Pinpoint the cell where the given text exists, returning its [X, Y] midpoint coordinate. 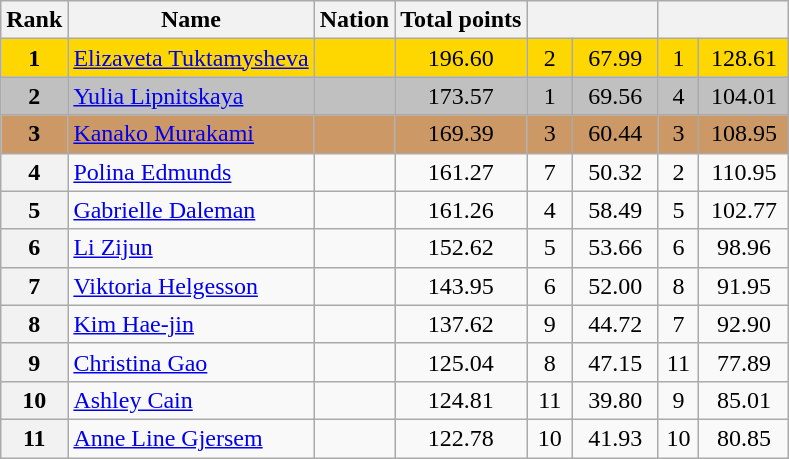
69.56 [616, 96]
108.95 [744, 134]
52.00 [616, 286]
58.49 [616, 210]
143.95 [461, 286]
152.62 [461, 248]
85.01 [744, 400]
125.04 [461, 362]
137.62 [461, 324]
110.95 [744, 172]
102.77 [744, 210]
44.72 [616, 324]
39.80 [616, 400]
Kim Hae-jin [191, 324]
173.57 [461, 96]
122.78 [461, 438]
67.99 [616, 58]
128.61 [744, 58]
Elizaveta Tuktamysheva [191, 58]
Kanako Murakami [191, 134]
41.93 [616, 438]
Anne Line Gjersem [191, 438]
104.01 [744, 96]
53.66 [616, 248]
Gabrielle Daleman [191, 210]
124.81 [461, 400]
196.60 [461, 58]
92.90 [744, 324]
161.27 [461, 172]
60.44 [616, 134]
77.89 [744, 362]
Li Zijun [191, 248]
161.26 [461, 210]
Nation [354, 20]
98.96 [744, 248]
47.15 [616, 362]
Viktoria Helgesson [191, 286]
169.39 [461, 134]
80.85 [744, 438]
Rank [34, 20]
Ashley Cain [191, 400]
Polina Edmunds [191, 172]
50.32 [616, 172]
Name [191, 20]
Yulia Lipnitskaya [191, 96]
Christina Gao [191, 362]
Total points [461, 20]
91.95 [744, 286]
